Find where the given text appears and provide that cell's center as (X, Y) coordinate. 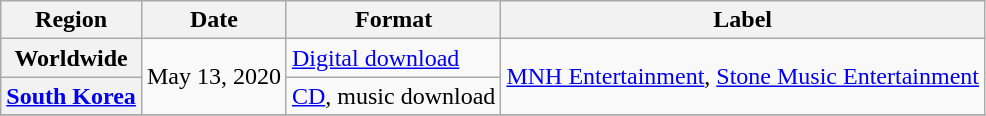
Worldwide (72, 58)
CD, music download (393, 96)
Format (393, 20)
May 13, 2020 (214, 77)
Digital download (393, 58)
Label (743, 20)
Region (72, 20)
South Korea (72, 96)
Date (214, 20)
MNH Entertainment, Stone Music Entertainment (743, 77)
